Provide the (x, y) coordinate of the cell's center where the given text is located.  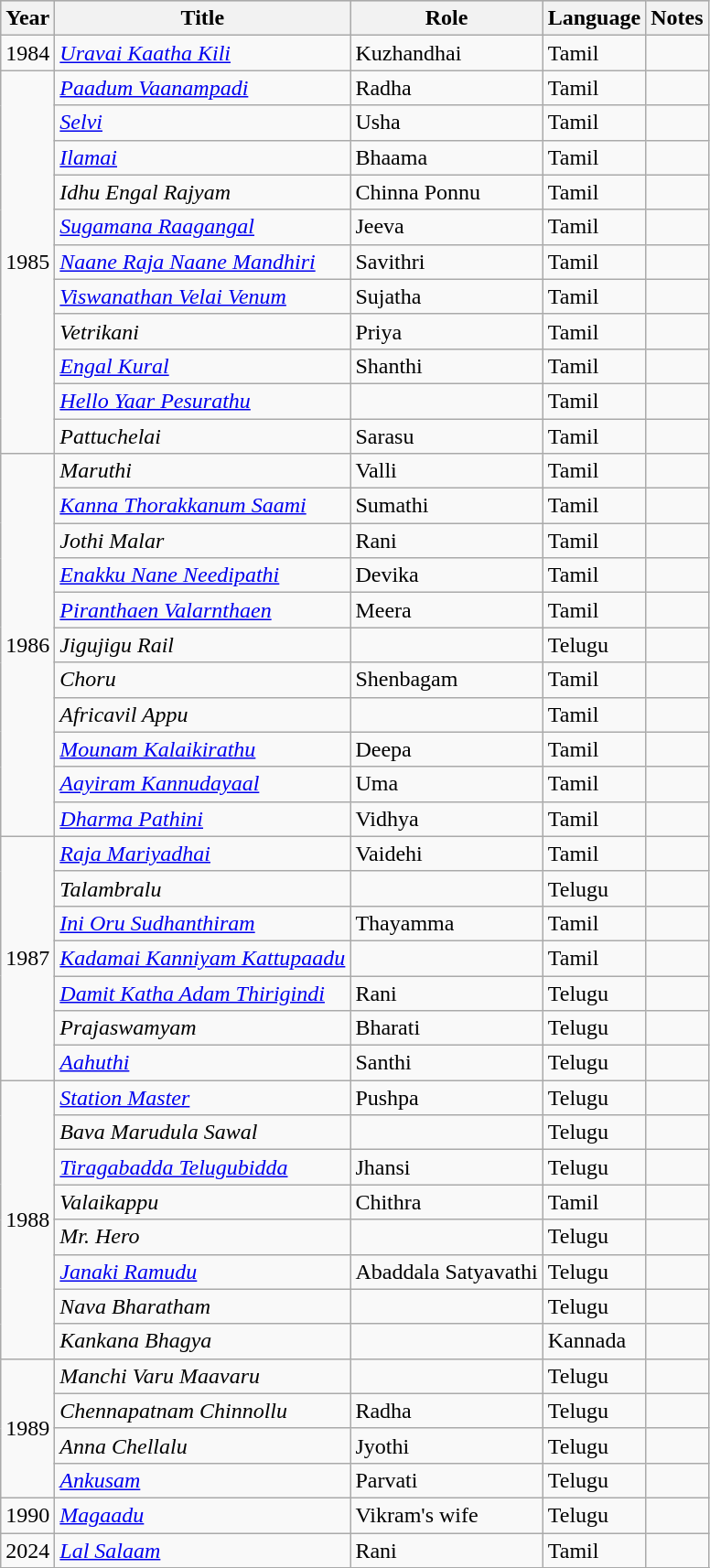
Pattuchelai (203, 436)
Prajaswamyam (203, 1028)
1984 (27, 53)
Piranthaen Valarnthaen (203, 610)
Mounam Kalaikirathu (203, 749)
Jothi Malar (203, 541)
Sarasu (446, 436)
Kannada (594, 1341)
Engal Kural (203, 366)
Nava Bharatham (203, 1306)
Talambralu (203, 888)
Meera (446, 610)
Ankusam (203, 1480)
Aahuthi (203, 1063)
Selvi (203, 123)
Chinna Ponnu (446, 192)
Jigujigu Rail (203, 645)
Shanthi (446, 366)
Africavil Appu (203, 714)
Vikram's wife (446, 1515)
1986 (27, 646)
Priya (446, 331)
Station Master (203, 1098)
Janaki Ramudu (203, 1272)
Hello Yaar Pesurathu (203, 401)
Kuzhandhai (446, 53)
Role (446, 18)
Vetrikani (203, 331)
Santhi (446, 1063)
Lal Salaam (203, 1551)
Chithra (446, 1202)
Mr. Hero (203, 1237)
Damit Katha Adam Thirigindi (203, 993)
1989 (27, 1428)
Kankana Bhagya (203, 1341)
Naane Raja Naane Mandhiri (203, 262)
Bhaama (446, 157)
Usha (446, 123)
Valaikappu (203, 1202)
Chennapatnam Chinnollu (203, 1411)
Enakku Nane Needipathi (203, 575)
Ilamai (203, 157)
Title (203, 18)
Viswanathan Velai Venum (203, 296)
Uravai Kaatha Kili (203, 53)
Savithri (446, 262)
Kanna Thorakkanum Saami (203, 506)
Dharma Pathini (203, 819)
Tiragabadda Telugubidda (203, 1167)
Raja Mariyadhai (203, 854)
Aayiram Kannudayaal (203, 784)
Abaddala Satyavathi (446, 1272)
Deepa (446, 749)
Paadum Vaanampadi (203, 88)
1990 (27, 1515)
Idhu Engal Rajyam (203, 192)
Thayamma (446, 923)
Sujatha (446, 296)
Jhansi (446, 1167)
Devika (446, 575)
Ini Oru Sudhanthiram (203, 923)
Shenbagam (446, 680)
Sumathi (446, 506)
Parvati (446, 1480)
Year (27, 18)
Sugamana Raagangal (203, 227)
Choru (203, 680)
Notes (677, 18)
Vaidehi (446, 854)
Anna Chellalu (203, 1445)
Valli (446, 471)
Vidhya (446, 819)
Language (594, 18)
Magaadu (203, 1515)
2024 (27, 1551)
1988 (27, 1219)
Manchi Varu Maavaru (203, 1376)
Pushpa (446, 1098)
Bava Marudula Sawal (203, 1133)
Uma (446, 784)
1985 (27, 262)
1987 (27, 958)
Jeeva (446, 227)
Maruthi (203, 471)
Kadamai Kanniyam Kattupaadu (203, 958)
Bharati (446, 1028)
Jyothi (446, 1445)
